From the cell containing the given text, extract its center point as [X, Y] coordinate. 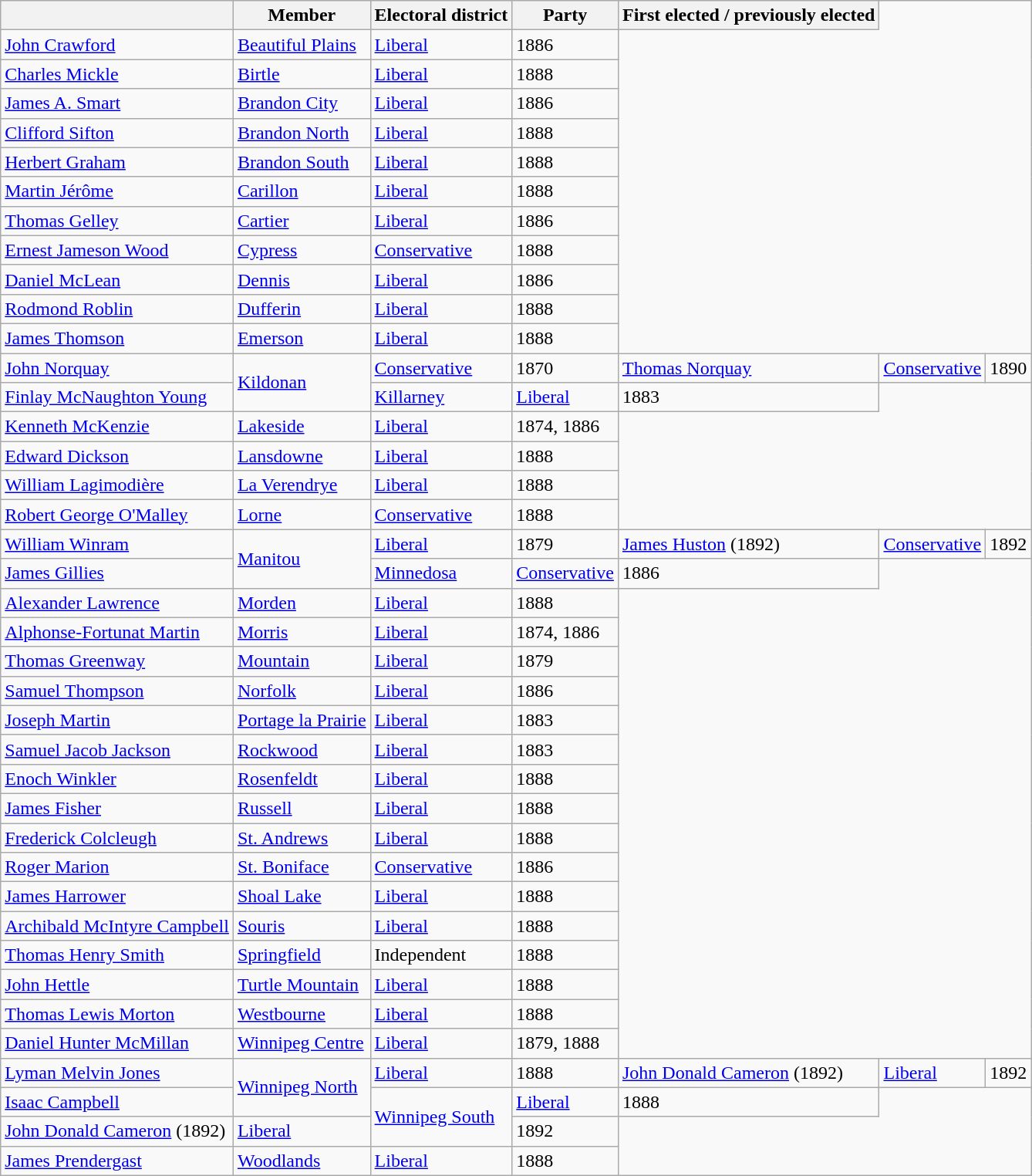
James Fisher [117, 808]
Archibald McIntyre Campbell [117, 926]
John Norquay [117, 368]
James A. Smart [117, 103]
Winnipeg North [302, 1087]
James Thomson [117, 338]
Clifford Sifton [117, 133]
Kenneth McKenzie [117, 427]
Portage la Prairie [302, 720]
Lakeside [302, 427]
Lansdowne [302, 456]
Alexander Lawrence [117, 603]
Shoal Lake [302, 897]
Finlay McNaughton Young [117, 397]
Carillon [302, 191]
William Winram [117, 544]
Samuel Thompson [117, 691]
Samuel Jacob Jackson [117, 749]
Morris [302, 632]
Edward Dickson [117, 456]
St. Boniface [302, 867]
Member [302, 15]
1879, 1888 [565, 1043]
Joseph Martin [117, 720]
St. Andrews [302, 837]
Emerson [302, 338]
Thomas Lewis Morton [117, 1014]
Thomas Greenway [117, 661]
Winnipeg Centre [302, 1043]
Westbourne [302, 1014]
James Huston (1892) [748, 544]
Mountain [302, 661]
Brandon South [302, 162]
La Verendrye [302, 485]
William Lagimodière [117, 485]
1870 [565, 368]
Norfolk [302, 691]
Springfield [302, 955]
James Gillies [117, 573]
Manitou [302, 559]
Woodlands [302, 1161]
Thomas Henry Smith [117, 955]
Beautiful Plains [302, 45]
Roger Marion [117, 867]
Souris [302, 926]
Charles Mickle [117, 74]
Independent [441, 955]
Killarney [441, 397]
Frederick Colcleugh [117, 837]
Electoral district [441, 15]
Rockwood [302, 749]
Lorne [302, 515]
1890 [1009, 368]
James Prendergast [117, 1161]
Party [565, 15]
Isaac Campbell [117, 1102]
Daniel Hunter McMillan [117, 1043]
Alphonse-Fortunat Martin [117, 632]
Lyman Melvin Jones [117, 1073]
Winnipeg South [441, 1117]
Rodmond Roblin [117, 309]
Enoch Winkler [117, 779]
Rosenfeldt [302, 779]
Dennis [302, 279]
Morden [302, 603]
Daniel McLean [117, 279]
Martin Jérôme [117, 191]
Thomas Gelley [117, 221]
Brandon City [302, 103]
Dufferin [302, 309]
John Hettle [117, 985]
Ernest Jameson Wood [117, 250]
James Harrower [117, 897]
Birtle [302, 74]
Thomas Norquay [748, 368]
Herbert Graham [117, 162]
Turtle Mountain [302, 985]
First elected / previously elected [748, 15]
Robert George O'Malley [117, 515]
Cypress [302, 250]
Brandon North [302, 133]
Cartier [302, 221]
John Crawford [117, 45]
Russell [302, 808]
Kildonan [302, 383]
Minnedosa [441, 573]
